Detect which cell encompasses the target text, then output its [x, y] center coordinate. 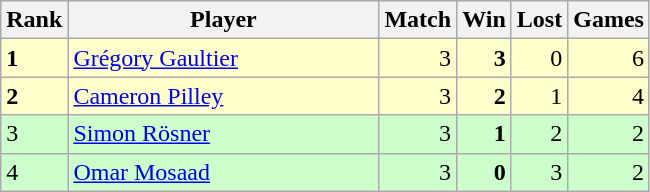
Grégory Gaultier [224, 58]
6 [609, 58]
Win [484, 20]
Cameron Pilley [224, 96]
Games [609, 20]
Rank [34, 20]
Player [224, 20]
Lost [539, 20]
Simon Rösner [224, 134]
Match [418, 20]
Omar Mosaad [224, 172]
